From the cell containing the given text, extract its center point as (x, y) coordinate. 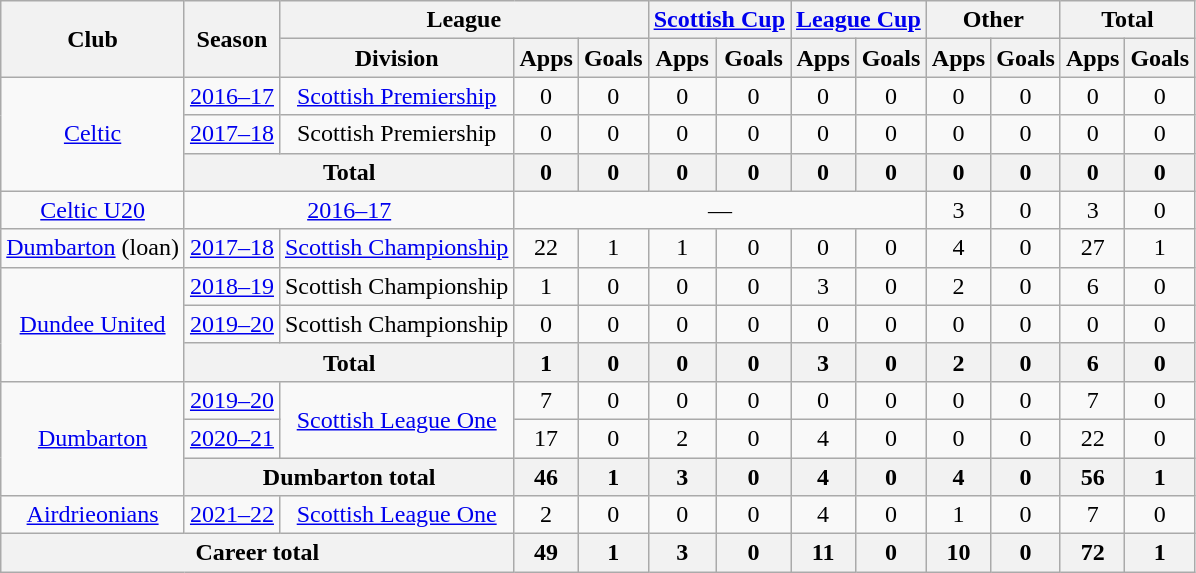
2020–21 (232, 438)
Division (396, 58)
72 (1092, 553)
Dumbarton total (348, 477)
Scottish Cup (719, 20)
2021–22 (232, 515)
17 (546, 438)
49 (546, 553)
League (464, 20)
10 (958, 553)
Other (993, 20)
Dumbarton (loan) (93, 248)
League Cup (859, 20)
Dundee United (93, 324)
Dumbarton (93, 438)
56 (1092, 477)
11 (824, 553)
Celtic (93, 134)
— (720, 210)
2018–19 (232, 286)
Airdrieonians (93, 515)
27 (1092, 248)
Celtic U20 (93, 210)
46 (546, 477)
Career total (258, 553)
Club (93, 39)
Season (232, 39)
